Find where the given text appears and provide that cell's center as (X, Y) coordinate. 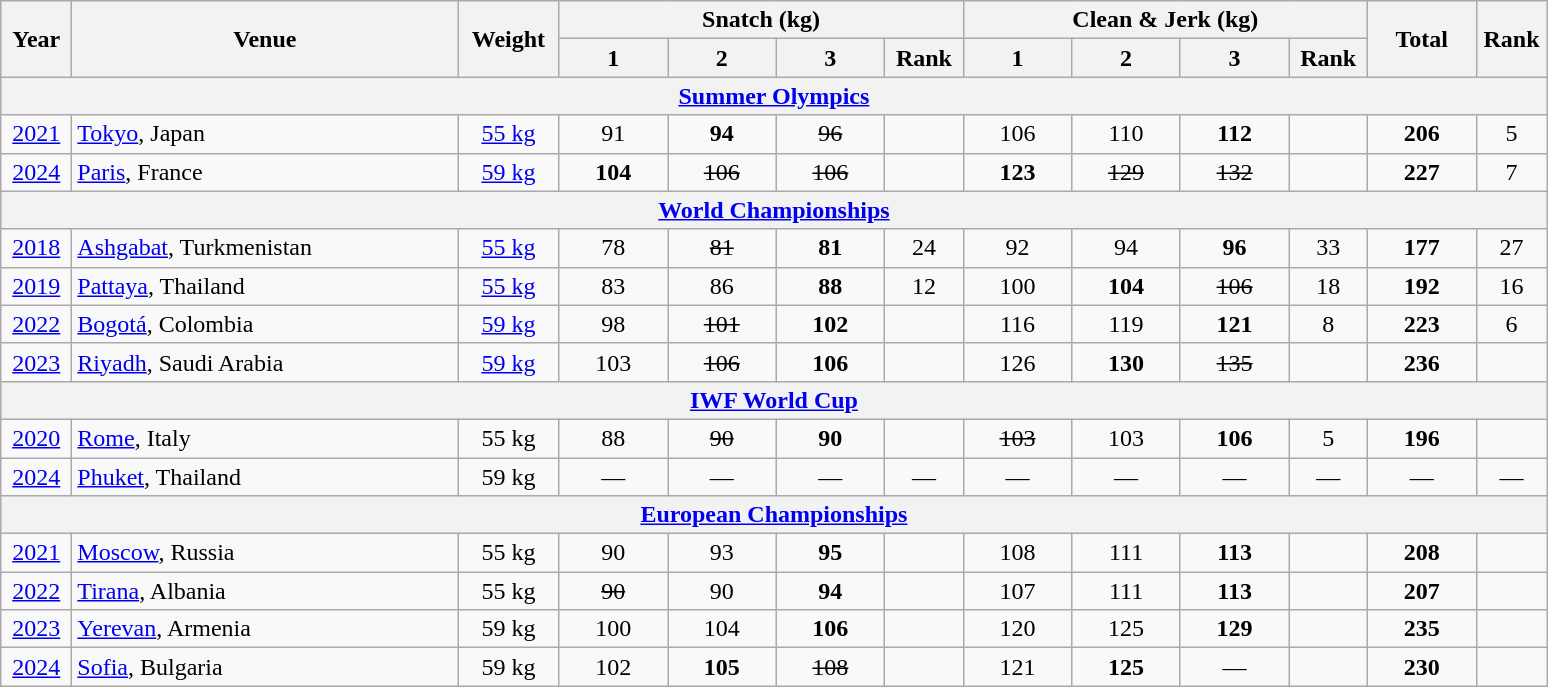
95 (830, 553)
–– (1234, 667)
Phuket, Thailand (265, 477)
98 (614, 324)
24 (924, 248)
130 (1126, 362)
27 (1512, 248)
Snatch (kg) (761, 20)
Summer Olympics (774, 96)
2018 (36, 248)
12 (924, 286)
177 (1422, 248)
Sofia, Bulgaria (265, 667)
206 (1422, 134)
2019 (36, 286)
Tirana, Albania (265, 591)
6 (1512, 324)
230 (1422, 667)
Total (1422, 39)
119 (1126, 324)
World Championships (774, 210)
Bogotá, Colombia (265, 324)
European Championships (774, 515)
101 (722, 324)
223 (1422, 324)
Riyadh, Saudi Arabia (265, 362)
126 (1018, 362)
2020 (36, 438)
236 (1422, 362)
93 (722, 553)
IWF World Cup (774, 400)
208 (1422, 553)
135 (1234, 362)
92 (1018, 248)
Clean & Jerk (kg) (1165, 20)
86 (722, 286)
192 (1422, 286)
132 (1234, 172)
Year (36, 39)
Rome, Italy (265, 438)
110 (1126, 134)
Ashgabat, Turkmenistan (265, 248)
8 (1328, 324)
18 (1328, 286)
91 (614, 134)
105 (722, 667)
Tokyo, Japan (265, 134)
207 (1422, 591)
Yerevan, Armenia (265, 629)
Venue (265, 39)
78 (614, 248)
16 (1512, 286)
Paris, France (265, 172)
33 (1328, 248)
227 (1422, 172)
Pattaya, Thailand (265, 286)
7 (1512, 172)
112 (1234, 134)
120 (1018, 629)
123 (1018, 172)
196 (1422, 438)
Moscow, Russia (265, 553)
83 (614, 286)
116 (1018, 324)
Weight (508, 39)
107 (1018, 591)
235 (1422, 629)
